Determine the [x, y] coordinate at the center of the cell enclosing the given text.  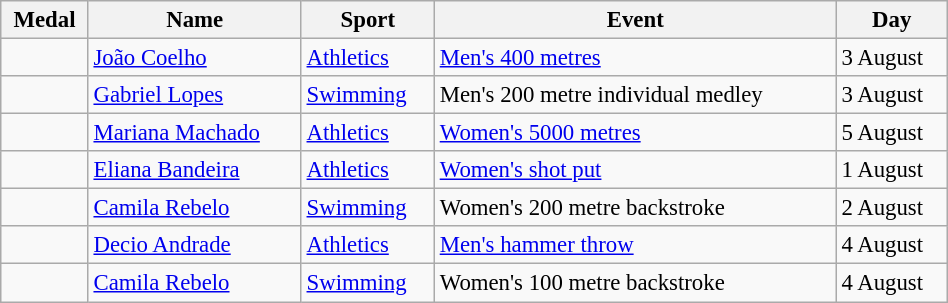
Women's shot put [635, 170]
2 August [892, 208]
Women's 5000 metres [635, 133]
Gabriel Lopes [194, 95]
Decio Andrade [194, 245]
Event [635, 20]
Men's hammer throw [635, 245]
1 August [892, 170]
Women's 100 metre backstroke [635, 283]
5 August [892, 133]
Sport [368, 20]
Medal [44, 20]
Mariana Machado [194, 133]
Men's 200 metre individual medley [635, 95]
Eliana Bandeira [194, 170]
Name [194, 20]
Women's 200 metre backstroke [635, 208]
João Coelho [194, 58]
Men's 400 metres [635, 58]
Day [892, 20]
